Scan for the cell matching the given text and deliver its (X, Y) coordinate at center. 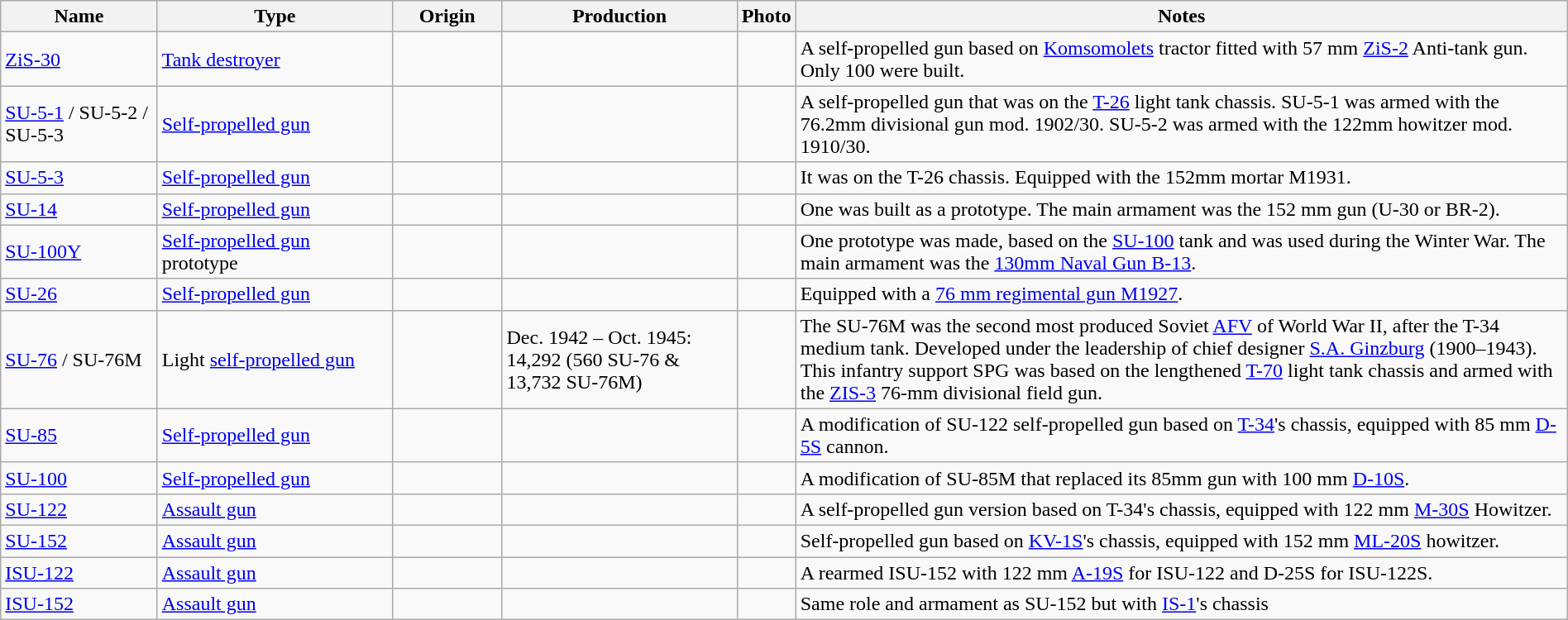
ISU-152 (79, 604)
SU-122 (79, 509)
Self-propelled gun prototype (275, 251)
A self-propelled gun version based on T-34's chassis, equipped with 122 mm M-30S Howitzer. (1181, 509)
A modification of SU-85M that replaced its 85mm gun with 100 mm D-10S. (1181, 478)
Equipped with a 76 mm regimental gun M1927. (1181, 294)
One prototype was made, based on the SU-100 tank and was used during the Winter War. The main armament was the 130mm Naval Gun B-13. (1181, 251)
SU-85 (79, 435)
A modification of SU-122 self-propelled gun based on T-34's chassis, equipped with 85 mm D-5S cannon. (1181, 435)
Production (619, 17)
SU-100 (79, 478)
Notes (1181, 17)
Type (275, 17)
Dec. 1942 – Oct. 1945: 14,292 (560 SU-76 & 13,732 SU-76M) (619, 359)
A self-propelled gun based on Komsomolets tractor fitted with 57 mm ZiS-2 Anti-tank gun. Only 100 were built. (1181, 60)
SU-152 (79, 541)
Light self-propelled gun (275, 359)
Tank destroyer (275, 60)
One was built as a prototype. The main armament was the 152 mm gun (U-30 or BR-2). (1181, 209)
SU-14 (79, 209)
Same role and armament as SU-152 but with IS-1's chassis (1181, 604)
Self-propelled gun based on KV-1S's chassis, equipped with 152 mm ML-20S howitzer. (1181, 541)
Origin (447, 17)
ZiS-30 (79, 60)
SU-76 / SU-76M (79, 359)
SU-5-1 / SU-5-2 / SU-5-3 (79, 124)
Photo (766, 17)
It was on the T-26 chassis. Equipped with the 152mm mortar M1931. (1181, 178)
A rearmed ISU-152 with 122 mm A-19S for ISU-122 and D-25S for ISU-122S. (1181, 573)
ISU-122 (79, 573)
SU-100Y (79, 251)
Name (79, 17)
SU-26 (79, 294)
SU-5-3 (79, 178)
